Pinpoint the cell where the given text exists, returning its [X, Y] midpoint coordinate. 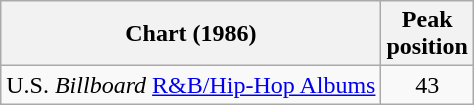
Peakposition [427, 34]
U.S. Billboard R&B/Hip-Hop Albums [191, 85]
Chart (1986) [191, 34]
43 [427, 85]
